Find where the given text appears and provide that cell's center as [x, y] coordinate. 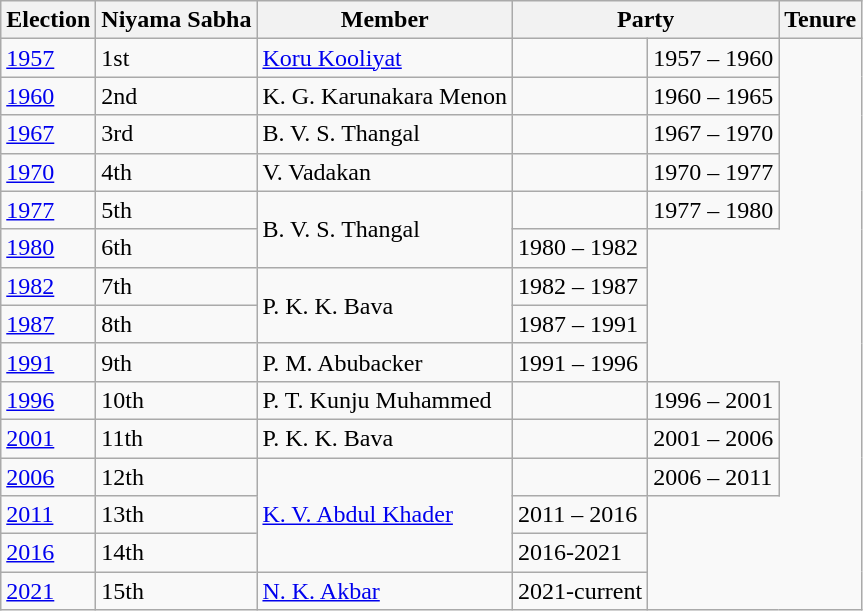
1982 – 1987 [580, 286]
3rd [176, 134]
2021 [48, 591]
2001 [48, 438]
K. V. Abdul Khader [385, 515]
8th [176, 324]
2011 [48, 515]
1960 [48, 96]
11th [176, 438]
1967 – 1970 [714, 134]
15th [176, 591]
7th [176, 286]
6th [176, 248]
1st [176, 58]
1960 – 1965 [714, 96]
1957 – 1960 [714, 58]
1977 [48, 210]
1996 – 2001 [714, 400]
1977 – 1980 [714, 210]
1970 [48, 172]
4th [176, 172]
1991 [48, 362]
14th [176, 553]
P. M. Abubacker [385, 362]
2001 – 2006 [714, 438]
1970 – 1977 [714, 172]
13th [176, 515]
2006 [48, 477]
Party [646, 20]
1957 [48, 58]
1991 – 1996 [580, 362]
Niyama Sabha [176, 20]
2011 – 2016 [580, 515]
2016 [48, 553]
1987 – 1991 [580, 324]
1996 [48, 400]
N. K. Akbar [385, 591]
9th [176, 362]
10th [176, 400]
1980 – 1982 [580, 248]
Election [48, 20]
K. G. Karunakara Menon [385, 96]
Tenure [820, 20]
Koru Kooliyat [385, 58]
V. Vadakan [385, 172]
1967 [48, 134]
1987 [48, 324]
2006 – 2011 [714, 477]
1982 [48, 286]
Member [385, 20]
2nd [176, 96]
1980 [48, 248]
2021-current [580, 591]
2016-2021 [580, 553]
P. T. Kunju Muhammed [385, 400]
12th [176, 477]
5th [176, 210]
